Pinpoint the cell where the given text exists, returning its [x, y] midpoint coordinate. 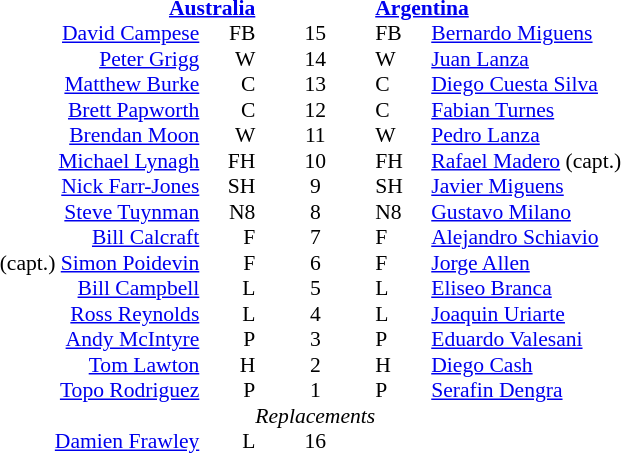
10 [315, 161]
1 [315, 391]
6 [315, 263]
9 [315, 187]
14 [315, 59]
3 [315, 339]
12 [315, 110]
Replacements [315, 416]
7 [315, 237]
4 [315, 314]
13 [315, 85]
8 [315, 212]
15 [315, 33]
5 [315, 289]
11 [315, 135]
2 [315, 365]
